Capture the cell that displays the provided text and extract its (X, Y) central coordinate. 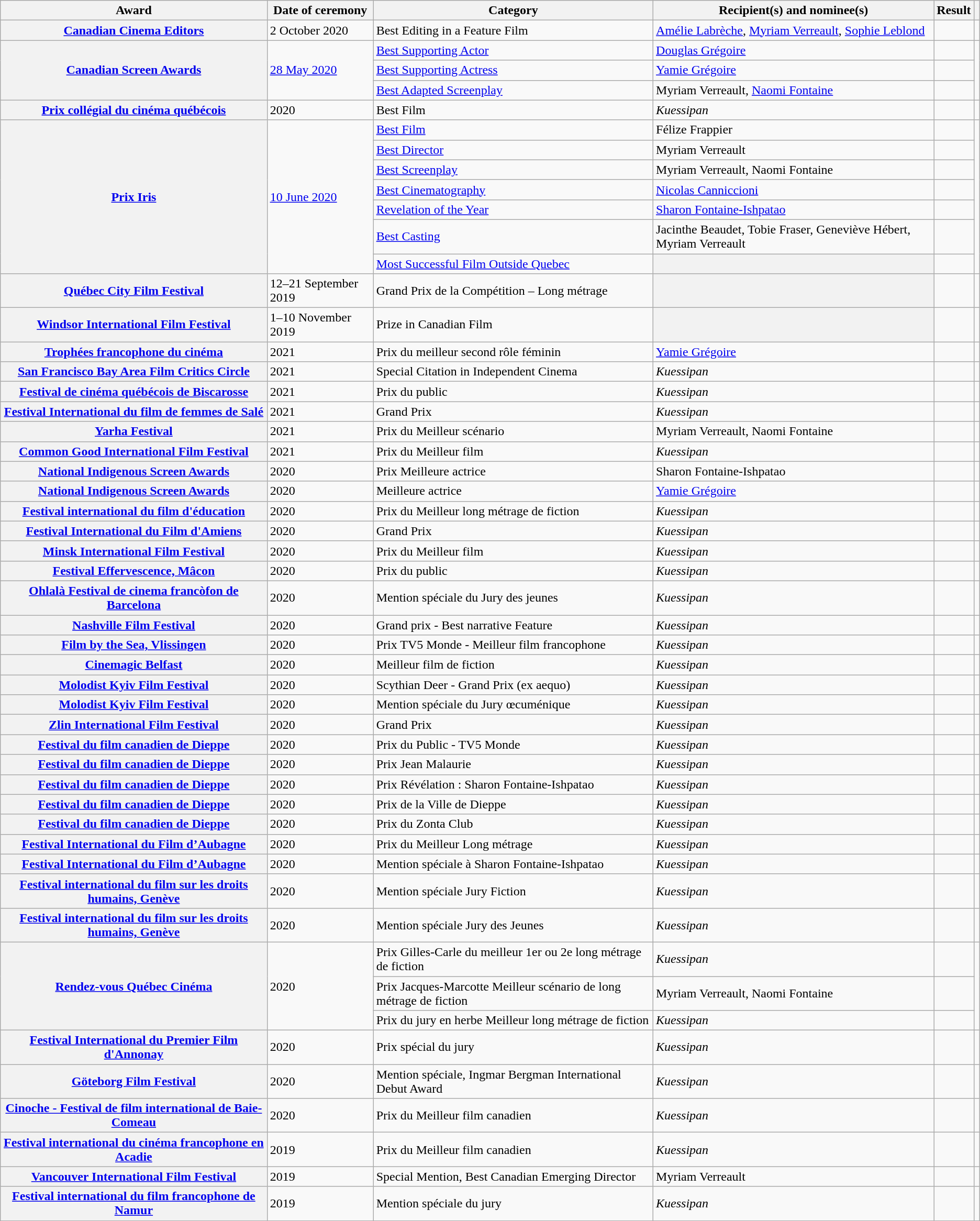
Grand prix - Best narrative Feature (513, 625)
Canadian Screen Awards (134, 70)
12–21 September 2019 (320, 291)
Prix Jacques-Marcotte Meilleur scénario de long métrage de fiction (513, 993)
Best Adapted Screenplay (513, 90)
Jacinthe Beaudet, Tobie Fraser, Geneviève Hébert, Myriam Verreault (794, 237)
Félize Frappier (794, 130)
Cinemagic Belfast (134, 665)
Mention spéciale du Jury des jeunes (513, 598)
Special Citation in Independent Cinema (513, 372)
Mention spéciale du jury (513, 1203)
Common Good International Film Festival (134, 451)
Festival de cinéma québécois de Biscarosse (134, 392)
San Francisco Bay Area Film Critics Circle (134, 372)
Prix Révélation : Sharon Fontaine-Ishpatao (513, 784)
Prix Jean Malaurie (513, 764)
Prix de la Ville de Dieppe (513, 804)
Mention spéciale Jury Fiction (513, 891)
Prix Meilleure actrice (513, 471)
Nicolas Canniccioni (794, 190)
Best Casting (513, 237)
Recipient(s) and nominee(s) (794, 10)
2 October 2020 (320, 30)
10 June 2020 (320, 197)
Prix Iris (134, 197)
Prix TV5 Monde - Meilleur film francophone (513, 645)
Cinoche - Festival de film international de Baie-Comeau (134, 1115)
Award (134, 10)
Prix spécial du jury (513, 1047)
Prix du Public - TV5 Monde (513, 745)
Prix Gilles-Carle du meilleur 1er ou 2e long métrage de fiction (513, 959)
Trophées francophone du cinéma (134, 352)
Canadian Cinema Editors (134, 30)
1–10 November 2019 (320, 325)
Festival International du Premier Film d'Annonay (134, 1047)
Best Cinematography (513, 190)
Festival international du cinéma francophone en Acadie (134, 1150)
Prix du jury en herbe Meilleur long métrage de fiction (513, 1020)
Windsor International Film Festival (134, 325)
Ohlalà Festival de cinema francòfon de Barcelona (134, 598)
Vancouver International Film Festival (134, 1176)
Result (954, 10)
Douglas Grégoire (794, 50)
Festival Effervescence, Mâcon (134, 571)
Yarha Festival (134, 431)
Category (513, 10)
Festival international du film d'éducation (134, 511)
Revelation of the Year (513, 209)
Prize in Canadian Film (513, 325)
Prix du Meilleur scénario (513, 431)
Best Editing in a Feature Film (513, 30)
Minsk International Film Festival (134, 551)
Göteborg Film Festival (134, 1082)
Festival International du Film d'Amiens (134, 531)
Prix du Meilleur Long métrage (513, 844)
Festival International du film de femmes de Salé (134, 412)
Film by the Sea, Vlissingen (134, 645)
Amélie Labrèche, Myriam Verreault, Sophie Leblond (794, 30)
Grand Prix de la Compétition – Long métrage (513, 291)
Rendez-vous Québec Cinéma (134, 986)
Nashville Film Festival (134, 625)
Festival international du film francophone de Namur (134, 1203)
Mention spéciale Jury des Jeunes (513, 925)
Mention spéciale à Sharon Fontaine-Ishpatao (513, 864)
Prix du Zonta Club (513, 824)
Special Mention, Best Canadian Emerging Director (513, 1176)
Best Director (513, 150)
Most Successful Film Outside Quebec (513, 263)
Mention spéciale du Jury œcuménique (513, 705)
Meilleur film de fiction (513, 665)
Prix du meilleur second rôle féminin (513, 352)
Best Supporting Actor (513, 50)
Prix du Meilleur long métrage de fiction (513, 511)
28 May 2020 (320, 70)
Scythian Deer - Grand Prix (ex aequo) (513, 685)
Best Screenplay (513, 170)
Date of ceremony (320, 10)
Best Supporting Actress (513, 70)
Zlin International Film Festival (134, 725)
Québec City Film Festival (134, 291)
Prix collégial du cinéma québécois (134, 110)
Mention spéciale, Ingmar Bergman International Debut Award (513, 1082)
Meilleure actrice (513, 491)
